Search for the cell housing the specified text and yield its [X, Y] center coordinate. 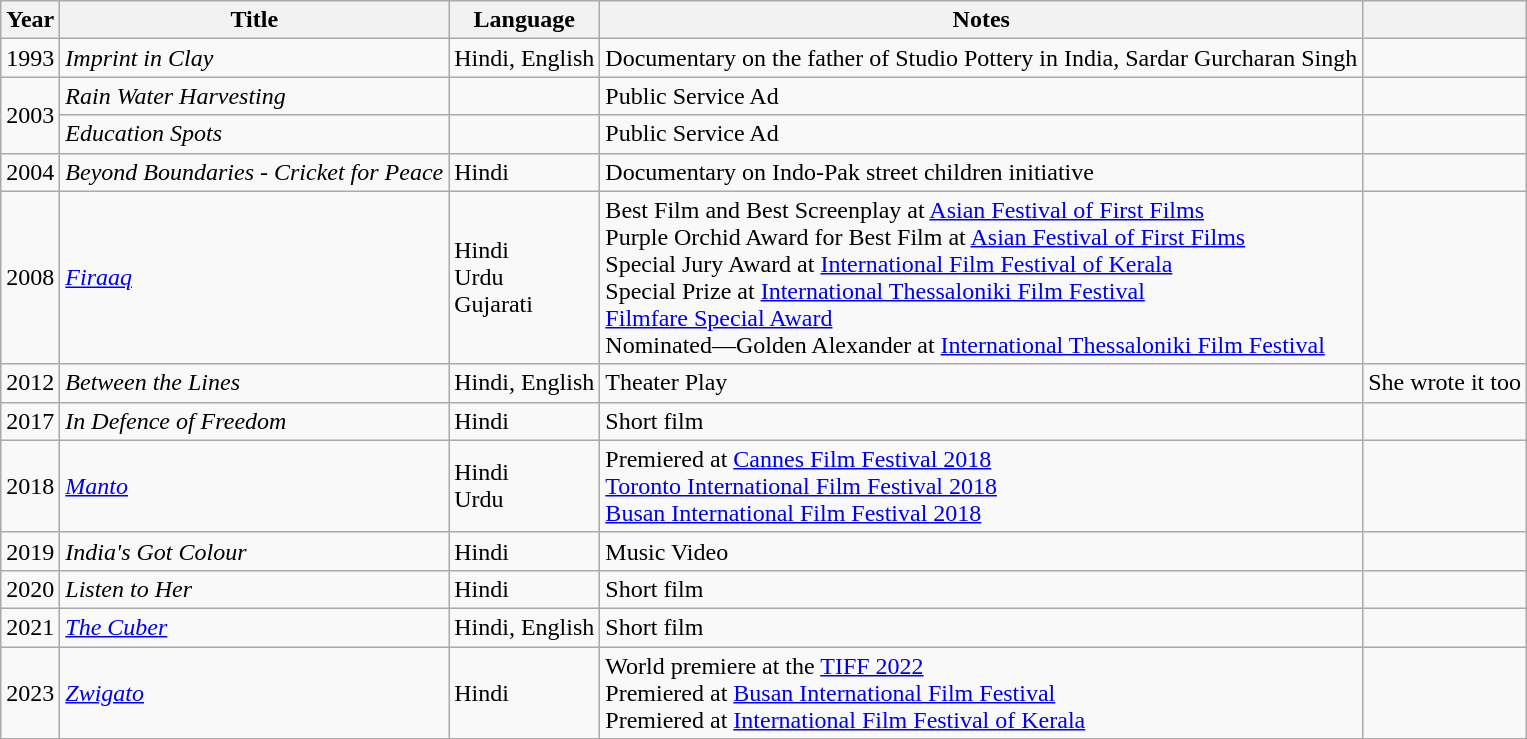
2004 [30, 172]
2020 [30, 589]
2019 [30, 551]
2018 [30, 486]
Documentary on the father of Studio Pottery in India, Sardar Gurcharan Singh [982, 58]
Year [30, 20]
HindiUrdu [524, 486]
Language [524, 20]
Education Spots [254, 134]
Title [254, 20]
2008 [30, 278]
1993 [30, 58]
Between the Lines [254, 383]
She wrote it too [1445, 383]
Premiered at Cannes Film Festival 2018Toronto International Film Festival 2018Busan International Film Festival 2018 [982, 486]
Notes [982, 20]
2017 [30, 421]
Manto [254, 486]
Zwigato [254, 692]
Imprint in Clay [254, 58]
Rain Water Harvesting [254, 96]
India's Got Colour [254, 551]
Documentary on Indo-Pak street children initiative [982, 172]
2012 [30, 383]
Theater Play [982, 383]
Listen to Her [254, 589]
2023 [30, 692]
The Cuber [254, 627]
HindiUrduGujarati [524, 278]
Beyond Boundaries - Cricket for Peace [254, 172]
2021 [30, 627]
Firaaq [254, 278]
2003 [30, 115]
In Defence of Freedom [254, 421]
World premiere at the TIFF 2022Premiered at Busan International Film FestivalPremiered at International Film Festival of Kerala [982, 692]
Music Video [982, 551]
